Scan for the cell matching the given text and deliver its (x, y) coordinate at center. 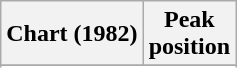
Chart (1982) (72, 34)
Peak position (189, 34)
